Locate the cell with the specified text and output its [X, Y] center coordinate. 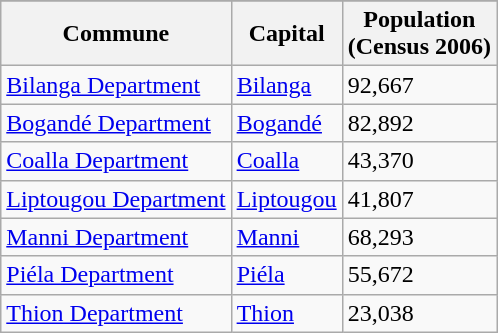
Piéla Department [116, 275]
Bogandé [286, 123]
Bilanga [286, 85]
Bogandé Department [116, 123]
Population(Census 2006) [419, 34]
Coalla [286, 161]
Coalla Department [116, 161]
82,892 [419, 123]
41,807 [419, 199]
Piéla [286, 275]
Liptougou [286, 199]
55,672 [419, 275]
92,667 [419, 85]
Capital [286, 34]
Thion Department [116, 313]
23,038 [419, 313]
Thion [286, 313]
68,293 [419, 237]
Manni [286, 237]
Commune [116, 34]
Bilanga Department [116, 85]
43,370 [419, 161]
Liptougou Department [116, 199]
Manni Department [116, 237]
